Return (x, y) of the center of cell containing provided text 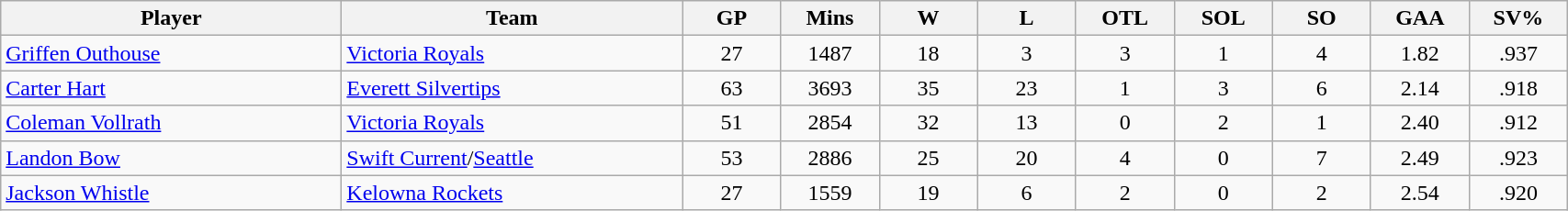
.923 (1517, 158)
L (1027, 18)
1487 (830, 53)
SO (1321, 18)
2.14 (1420, 88)
Jackson Whistle (171, 193)
53 (731, 158)
2.49 (1420, 158)
20 (1027, 158)
GAA (1420, 18)
GP (731, 18)
35 (928, 88)
.918 (1517, 88)
51 (731, 123)
1.82 (1420, 53)
Coleman Vollrath (171, 123)
Carter Hart (171, 88)
Kelowna Rockets (513, 193)
OTL (1124, 18)
Swift Current/Seattle (513, 158)
2854 (830, 123)
SV% (1517, 18)
19 (928, 193)
Griffen Outhouse (171, 53)
Player (171, 18)
Landon Bow (171, 158)
13 (1027, 123)
18 (928, 53)
SOL (1224, 18)
W (928, 18)
63 (731, 88)
32 (928, 123)
2.40 (1420, 123)
7 (1321, 158)
3693 (830, 88)
2886 (830, 158)
25 (928, 158)
.912 (1517, 123)
2.54 (1420, 193)
1559 (830, 193)
.920 (1517, 193)
Mins (830, 18)
.937 (1517, 53)
Team (513, 18)
Everett Silvertips (513, 88)
23 (1027, 88)
